Pinpoint the cell where the given text exists, returning its [x, y] midpoint coordinate. 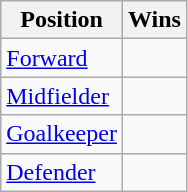
Midfielder [62, 96]
Forward [62, 58]
Wins [154, 20]
Position [62, 20]
Defender [62, 172]
Goalkeeper [62, 134]
